Scan for the cell matching the given text and deliver its [x, y] coordinate at center. 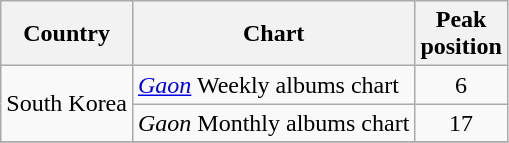
Gaon Weekly albums chart [273, 85]
Gaon Monthly albums chart [273, 123]
6 [461, 85]
Country [67, 34]
Chart [273, 34]
17 [461, 123]
Peakposition [461, 34]
South Korea [67, 104]
